Provide the (X, Y) coordinate of the cell's center where the given text is located.  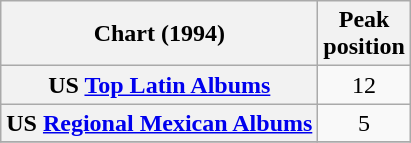
Chart (1994) (160, 34)
5 (364, 123)
US Top Latin Albums (160, 85)
12 (364, 85)
Peakposition (364, 34)
US Regional Mexican Albums (160, 123)
